Find where the given text appears and provide that cell's center as (x, y) coordinate. 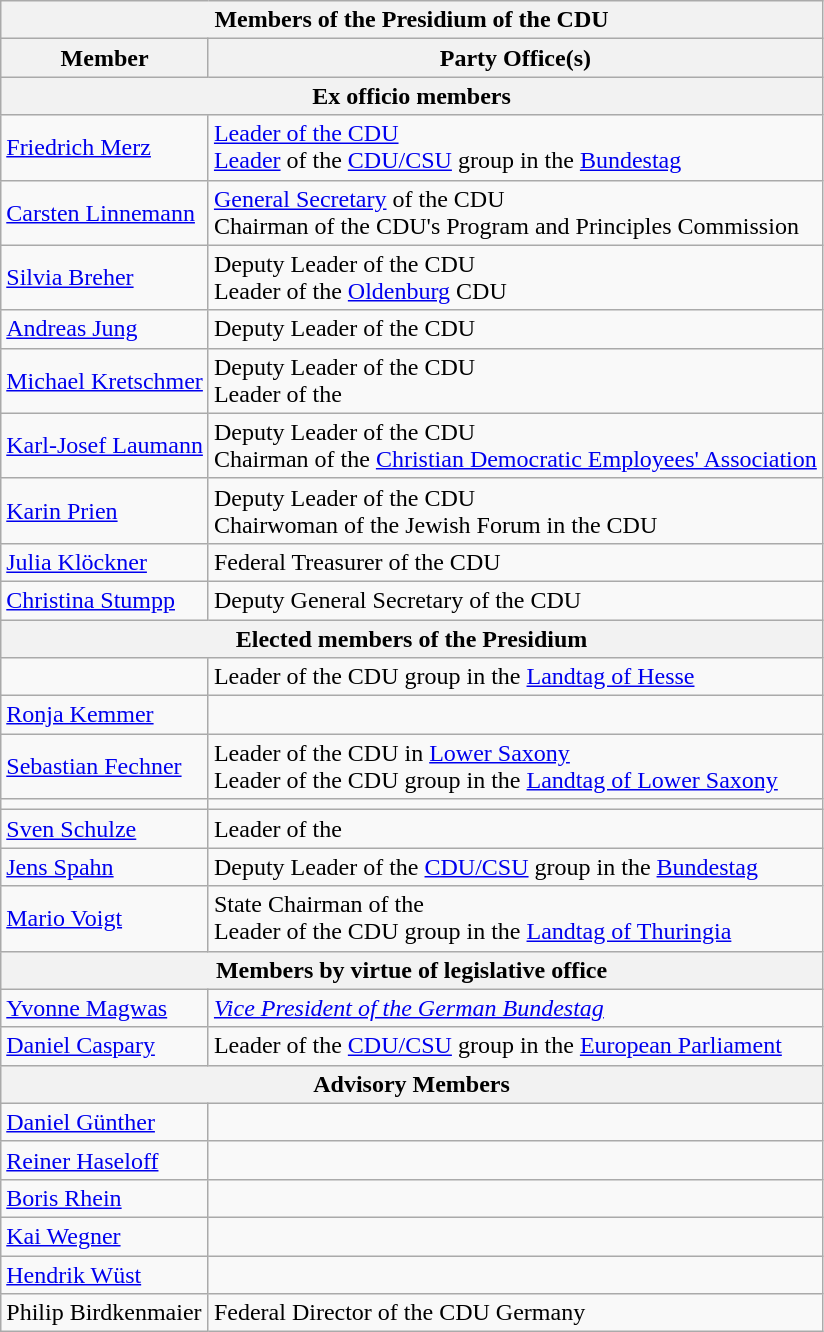
Elected members of the Presidium (412, 639)
Mario Voigt (105, 918)
Ronja Kemmer (105, 715)
Daniel Caspary (105, 1046)
Daniel Günther (105, 1122)
Sven Schulze (105, 829)
Yvonne Magwas (105, 1008)
Reiner Haseloff (105, 1160)
Deputy Leader of the CDUChairwoman of the Jewish Forum in the CDU (515, 510)
Leader of the CDULeader of the CDU/CSU group in the Bundestag (515, 148)
Silvia Breher (105, 278)
Deputy Leader of the CDUChairman of the Christian Democratic Employees' Association (515, 446)
Federal Director of the CDU Germany (515, 1313)
Member (105, 58)
Leader of the CDU group in the Landtag of Hesse (515, 677)
Christina Stumpp (105, 600)
Ex officio members (412, 96)
Deputy Leader of the CDU/CSU group in the Bundestag (515, 867)
Jens Spahn (105, 867)
Leader of the CDU in Lower SaxonyLeader of the CDU group in the Landtag of Lower Saxony (515, 766)
Karl-Josef Laumann (105, 446)
Leader of the (515, 829)
Members by virtue of legislative office (412, 970)
Sebastian Fechner (105, 766)
Advisory Members (412, 1084)
Deputy Leader of the CDU (515, 329)
Party Office(s) (515, 58)
Hendrik Wüst (105, 1275)
Deputy Leader of the CDULeader of the (515, 380)
Members of the Presidium of the CDU (412, 20)
Friedrich Merz (105, 148)
Carsten Linnemann (105, 212)
Kai Wegner (105, 1236)
Julia Klöckner (105, 562)
Michael Kretschmer (105, 380)
State Chairman of the Leader of the CDU group in the Landtag of Thuringia (515, 918)
General Secretary of the CDUChairman of the CDU's Program and Principles Commission (515, 212)
Karin Prien (105, 510)
Federal Treasurer of the CDU (515, 562)
Leader of the CDU/CSU group in the European Parliament (515, 1046)
Deputy General Secretary of the CDU (515, 600)
Philip Birdkenmaier (105, 1313)
Vice President of the German Bundestag (515, 1008)
Andreas Jung (105, 329)
Deputy Leader of the CDULeader of the Oldenburg CDU (515, 278)
Boris Rhein (105, 1198)
